Extract the [x, y] coordinate from the center of the cell holding the provided text.  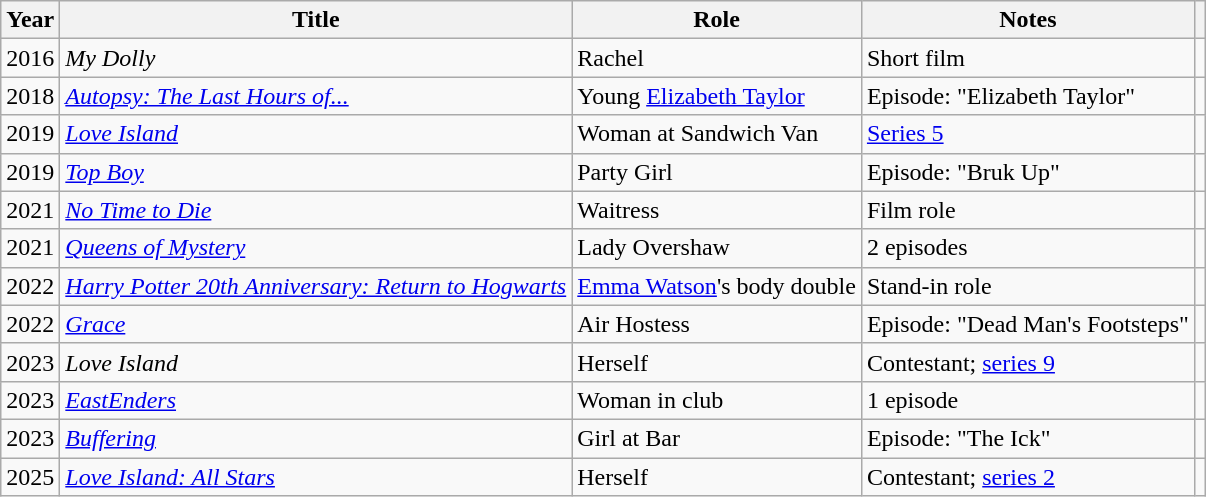
Film role [1028, 210]
Queens of Mystery [316, 248]
Episode: "Dead Man's Footsteps" [1028, 324]
Short film [1028, 58]
Party Girl [717, 172]
Year [30, 20]
Series 5 [1028, 134]
Woman in club [717, 400]
Young Elizabeth Taylor [717, 96]
Contestant; series 9 [1028, 362]
Contestant; series 2 [1028, 477]
Autopsy: The Last Hours of... [316, 96]
1 episode [1028, 400]
Title [316, 20]
Episode: "Bruk Up" [1028, 172]
Episode: "The Ick" [1028, 438]
Air Hostess [717, 324]
Emma Watson's body double [717, 286]
Lady Overshaw [717, 248]
Notes [1028, 20]
Stand-in role [1028, 286]
Woman at Sandwich Van [717, 134]
My Dolly [316, 58]
Girl at Bar [717, 438]
No Time to Die [316, 210]
Love Island: All Stars [316, 477]
Harry Potter 20th Anniversary: Return to Hogwarts [316, 286]
Grace [316, 324]
Role [717, 20]
EastEnders [316, 400]
2025 [30, 477]
2018 [30, 96]
Buffering [316, 438]
Episode: "Elizabeth Taylor" [1028, 96]
Top Boy [316, 172]
2016 [30, 58]
Waitress [717, 210]
Rachel [717, 58]
2 episodes [1028, 248]
